Find where the given text appears and provide that cell's center as (x, y) coordinate. 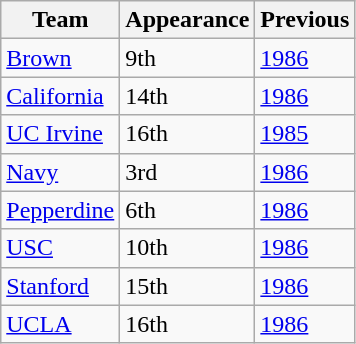
14th (188, 96)
Appearance (188, 20)
USC (60, 248)
6th (188, 210)
UC Irvine (60, 134)
1985 (305, 134)
Previous (305, 20)
Stanford (60, 286)
15th (188, 286)
Brown (60, 58)
Team (60, 20)
Pepperdine (60, 210)
Navy (60, 172)
10th (188, 248)
California (60, 96)
UCLA (60, 324)
9th (188, 58)
3rd (188, 172)
